Return (X, Y) of the center of cell containing provided text 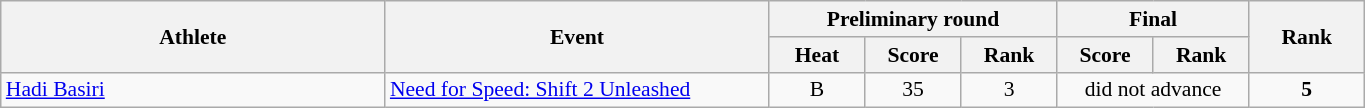
Preliminary round (913, 19)
Event (577, 36)
Athlete (193, 36)
B (817, 90)
did not advance (1153, 90)
35 (913, 90)
3 (1009, 90)
5 (1306, 90)
Final (1153, 19)
Hadi Basiri (193, 90)
Heat (817, 55)
Need for Speed: Shift 2 Unleashed (577, 90)
